Return the (x, y) coordinate for the center point of the cell that contains the specified text.  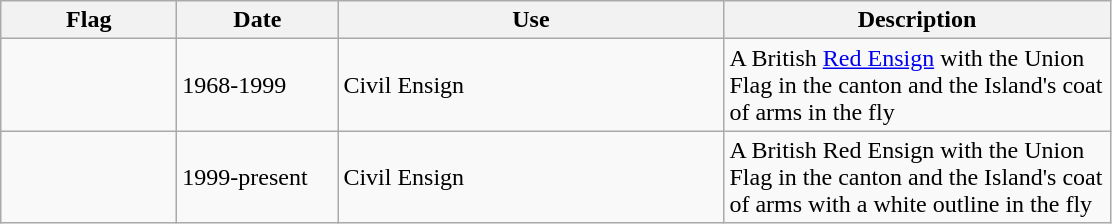
1999-present (258, 177)
Date (258, 20)
1968-1999 (258, 85)
A British Red Ensign with the Union Flag in the canton and the Island's coat of arms in the fly (917, 85)
Description (917, 20)
A British Red Ensign with the Union Flag in the canton and the Island's coat of arms with a white outline in the fly (917, 177)
Use (531, 20)
Flag (89, 20)
